Identify which cell holds the provided text, then report its [X, Y] central coordinate. 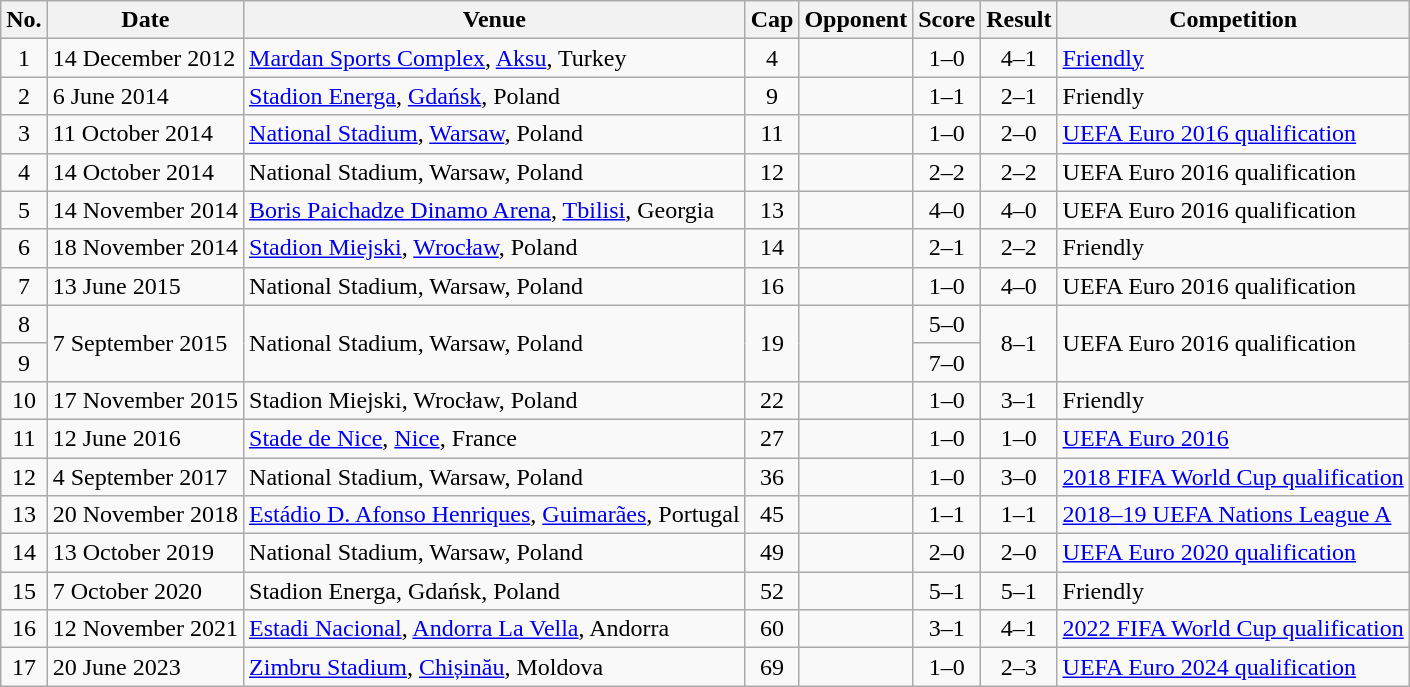
Competition [1233, 20]
Score [947, 20]
3 [24, 134]
14 October 2014 [145, 172]
2018–19 UEFA Nations League A [1233, 515]
Stade de Nice, Nice, France [495, 438]
7 [24, 286]
Mardan Sports Complex, Aksu, Turkey [495, 58]
36 [772, 477]
12 June 2016 [145, 438]
17 November 2015 [145, 400]
2018 FIFA World Cup qualification [1233, 477]
2–3 [1019, 667]
UEFA Euro 2024 qualification [1233, 667]
14 December 2012 [145, 58]
Zimbru Stadium, Chișinău, Moldova [495, 667]
Cap [772, 20]
No. [24, 20]
Opponent [856, 20]
11 October 2014 [145, 134]
69 [772, 667]
17 [24, 667]
3–0 [1019, 477]
5–0 [947, 324]
14 November 2014 [145, 210]
2 [24, 96]
UEFA Euro 2016 [1233, 438]
13 June 2015 [145, 286]
60 [772, 629]
49 [772, 553]
5 [24, 210]
Boris Paichadze Dinamo Arena, Tbilisi, Georgia [495, 210]
20 November 2018 [145, 515]
7 October 2020 [145, 591]
4 September 2017 [145, 477]
2022 FIFA World Cup qualification [1233, 629]
8–1 [1019, 343]
7 September 2015 [145, 343]
12 November 2021 [145, 629]
6 June 2014 [145, 96]
13 October 2019 [145, 553]
7–0 [947, 362]
45 [772, 515]
27 [772, 438]
22 [772, 400]
20 June 2023 [145, 667]
UEFA Euro 2020 qualification [1233, 553]
10 [24, 400]
Estádio D. Afonso Henriques, Guimarães, Portugal [495, 515]
8 [24, 324]
15 [24, 591]
Result [1019, 20]
18 November 2014 [145, 248]
52 [772, 591]
Date [145, 20]
6 [24, 248]
Venue [495, 20]
1 [24, 58]
19 [772, 343]
Estadi Nacional, Andorra La Vella, Andorra [495, 629]
